Extract the (x, y) coordinate from the center of the cell holding the provided text.  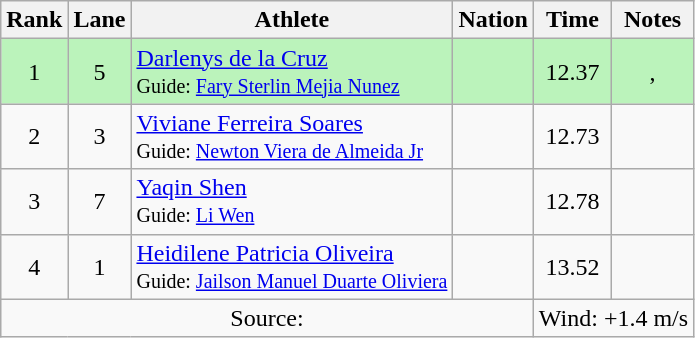
Darlenys de la CruzGuide: Fary Sterlin Mejia Nunez (292, 72)
Rank (34, 20)
12.78 (572, 202)
Notes (652, 20)
Time (572, 20)
Athlete (292, 20)
Wind: +1.4 m/s (613, 318)
4 (34, 266)
, (652, 72)
Yaqin ShenGuide: Li Wen (292, 202)
Nation (493, 20)
2 (34, 136)
13.52 (572, 266)
Viviane Ferreira SoaresGuide: Newton Viera de Almeida Jr (292, 136)
Heidilene Patricia OliveiraGuide: Jailson Manuel Duarte Oliviera (292, 266)
12.37 (572, 72)
5 (100, 72)
Source: (268, 318)
Lane (100, 20)
7 (100, 202)
12.73 (572, 136)
